Detect which cell encompasses the target text, then output its [x, y] center coordinate. 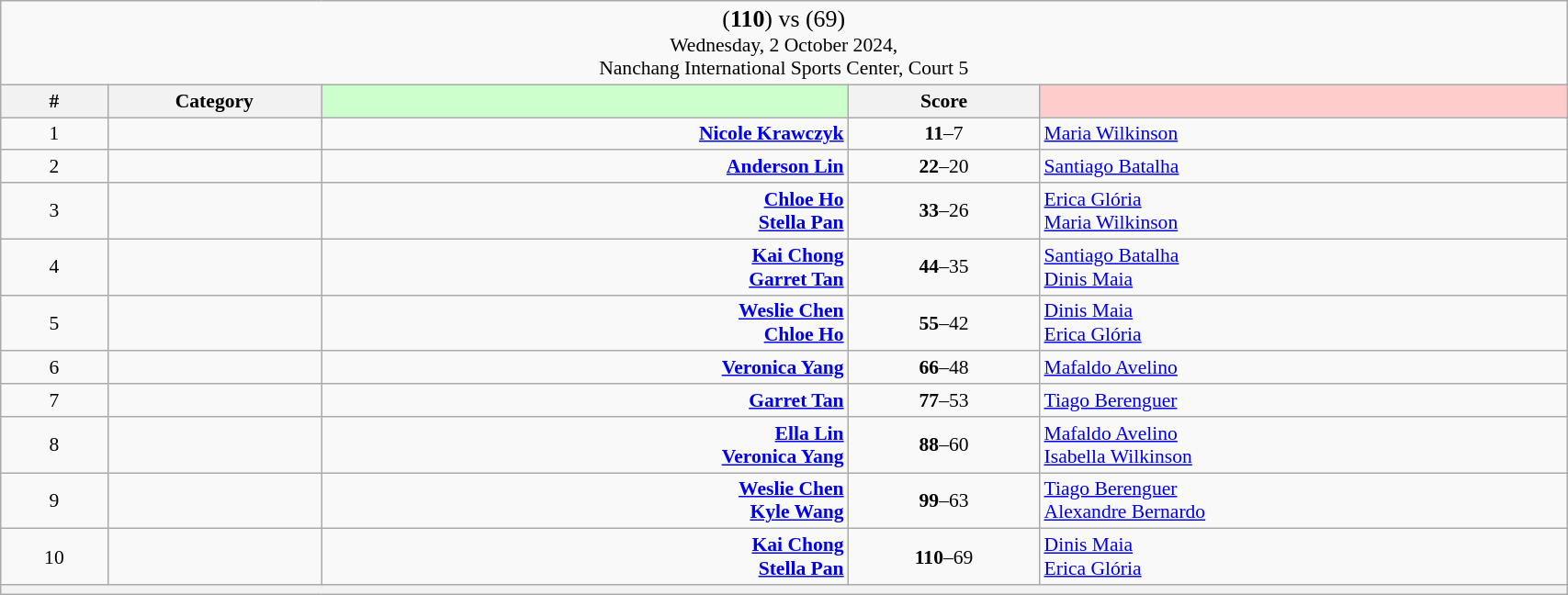
Weslie Chen Kyle Wang [585, 501]
7 [54, 400]
Ella Lin Veronica Yang [585, 444]
Veronica Yang [585, 368]
77–53 [944, 400]
44–35 [944, 266]
110–69 [944, 556]
Santiago Batalha [1303, 167]
Erica Glória Maria Wilkinson [1303, 211]
Santiago Batalha Dinis Maia [1303, 266]
10 [54, 556]
Anderson Lin [585, 167]
88–60 [944, 444]
22–20 [944, 167]
Kai Chong Garret Tan [585, 266]
6 [54, 368]
11–7 [944, 134]
Mafaldo Avelino [1303, 368]
1 [54, 134]
Garret Tan [585, 400]
5 [54, 323]
33–26 [944, 211]
Mafaldo Avelino Isabella Wilkinson [1303, 444]
66–48 [944, 368]
Tiago Berenguer Alexandre Bernardo [1303, 501]
4 [54, 266]
8 [54, 444]
55–42 [944, 323]
(110) vs (69)Wednesday, 2 October 2024, Nanchang International Sports Center, Court 5 [784, 42]
Nicole Krawczyk [585, 134]
99–63 [944, 501]
Category [215, 101]
3 [54, 211]
Chloe Ho Stella Pan [585, 211]
Tiago Berenguer [1303, 400]
Score [944, 101]
Kai Chong Stella Pan [585, 556]
9 [54, 501]
Weslie Chen Chloe Ho [585, 323]
Maria Wilkinson [1303, 134]
2 [54, 167]
# [54, 101]
